Search for the cell housing the specified text and yield its (X, Y) center coordinate. 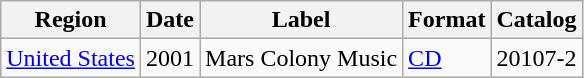
Label (302, 20)
2001 (170, 58)
Catalog (536, 20)
Mars Colony Music (302, 58)
United States (71, 58)
Region (71, 20)
Format (447, 20)
Date (170, 20)
CD (447, 58)
20107-2 (536, 58)
